Find where the given text appears and provide that cell's center as (X, Y) coordinate. 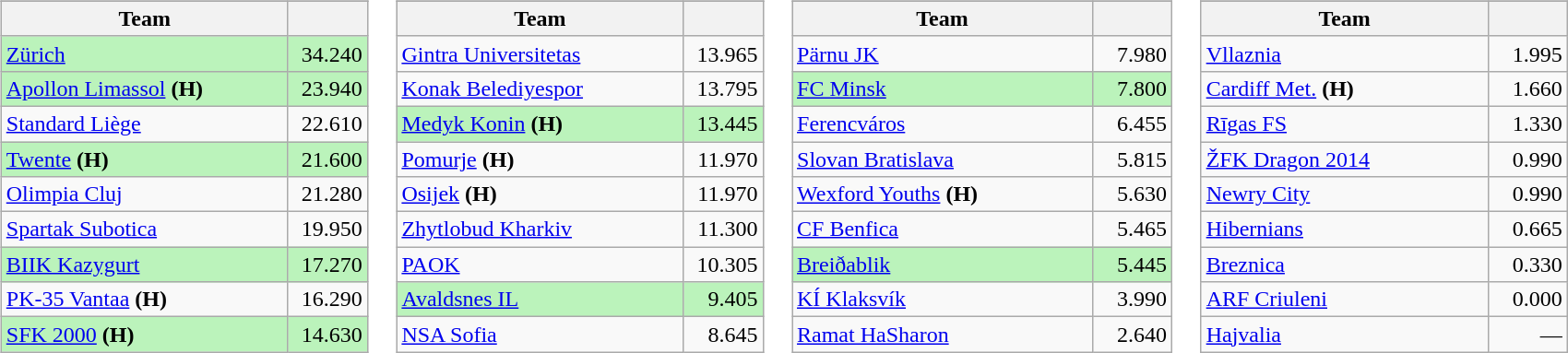
NSA Sofia (540, 335)
BIIK Kazygurt (144, 265)
Pomurje (H) (540, 159)
10.305 (723, 265)
1.330 (1527, 124)
Zürich (144, 53)
21.280 (327, 194)
Gintra Universitetas (540, 53)
Medyk Konin (H) (540, 124)
Rīgas FS (1345, 124)
Cardiff Met. (H) (1345, 88)
Osijek (H) (540, 194)
ŽFK Dragon 2014 (1345, 159)
PAOK (540, 265)
22.610 (327, 124)
Hajvalia (1345, 335)
Olimpia Cluj (144, 194)
34.240 (327, 53)
Hibernians (1345, 229)
Standard Liège (144, 124)
5.815 (1133, 159)
0.665 (1527, 229)
Newry City (1345, 194)
Zhytlobud Kharkiv (540, 229)
ARF Criuleni (1345, 300)
2.640 (1133, 335)
11.300 (723, 229)
1.995 (1527, 53)
16.290 (327, 300)
13.795 (723, 88)
0.000 (1527, 300)
13.965 (723, 53)
Twente (H) (144, 159)
0.330 (1527, 265)
13.445 (723, 124)
19.950 (327, 229)
CF Benfica (942, 229)
FC Minsk (942, 88)
9.405 (723, 300)
Konak Belediyespor (540, 88)
Slovan Bratislava (942, 159)
KÍ Klaksvík (942, 300)
5.465 (1133, 229)
— (1527, 335)
Breiðablik (942, 265)
Apollon Limassol (H) (144, 88)
6.455 (1133, 124)
21.600 (327, 159)
7.800 (1133, 88)
Breznica (1345, 265)
Ferencváros (942, 124)
17.270 (327, 265)
Spartak Subotica (144, 229)
3.990 (1133, 300)
Pärnu JK (942, 53)
23.940 (327, 88)
7.980 (1133, 53)
5.445 (1133, 265)
1.660 (1527, 88)
Wexford Youths (H) (942, 194)
PK-35 Vantaa (H) (144, 300)
Avaldsnes IL (540, 300)
Ramat HaSharon (942, 335)
8.645 (723, 335)
SFK 2000 (H) (144, 335)
14.630 (327, 335)
Vllaznia (1345, 53)
5.630 (1133, 194)
